Scan for the cell matching the given text and deliver its (X, Y) coordinate at center. 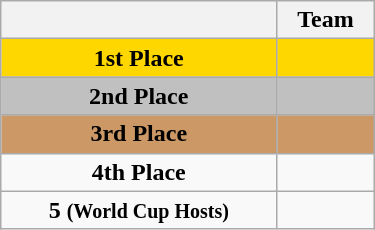
3rd Place (139, 134)
1st Place (139, 58)
2nd Place (139, 96)
4th Place (139, 172)
5 (World Cup Hosts) (139, 210)
Team (326, 20)
